Locate the cell with the specified text and output its [X, Y] center coordinate. 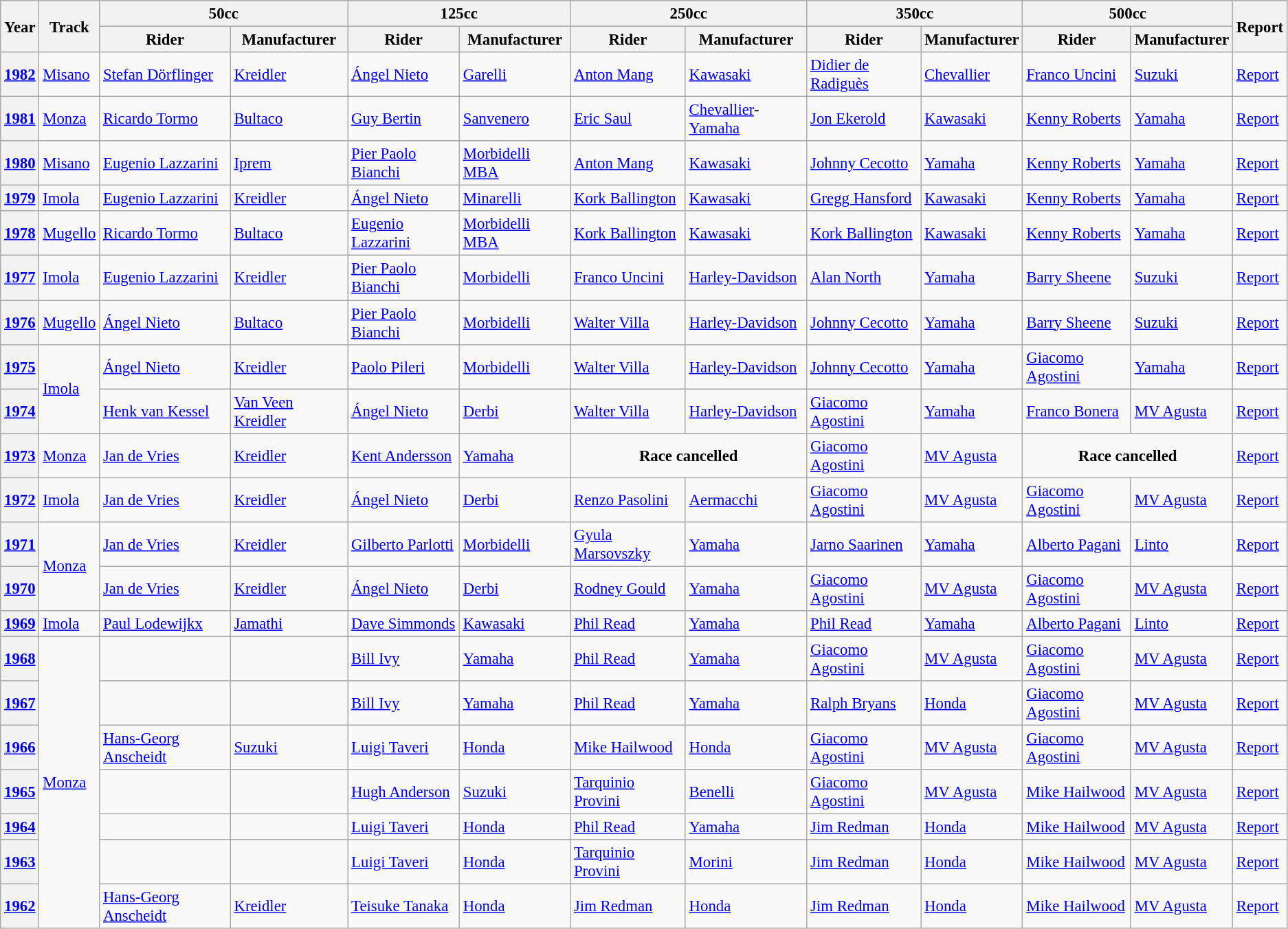
Jamathi [289, 624]
Franco Bonera [1076, 411]
1965 [20, 792]
1972 [20, 500]
Year [20, 26]
1981 [20, 120]
1978 [20, 234]
500cc [1128, 14]
50cc [224, 14]
1969 [20, 624]
1977 [20, 278]
1971 [20, 544]
Gilberto Parlotti [404, 544]
Jon Ekerold [864, 120]
Jarno Saarinen [864, 544]
350cc [915, 14]
1982 [20, 74]
1980 [20, 164]
1976 [20, 323]
Guy Bertin [404, 120]
Iprem [289, 164]
Paul Lodewijkx [165, 624]
Ralph Bryans [864, 704]
1973 [20, 455]
Paolo Pileri [404, 367]
Minarelli [514, 199]
1963 [20, 862]
1979 [20, 199]
Sanvenero [514, 120]
1966 [20, 748]
1974 [20, 411]
Garelli [514, 74]
Teisuke Tanaka [404, 907]
Alan North [864, 278]
1975 [20, 367]
Chevallier-Yamaha [746, 120]
Dave Simmonds [404, 624]
Hugh Anderson [404, 792]
Gyula Marsovszky [628, 544]
Track [69, 26]
1968 [20, 658]
Stefan Dörflinger [165, 74]
Henk van Kessel [165, 411]
Renzo Pasolini [628, 500]
Chevallier [972, 74]
250cc [689, 14]
1970 [20, 588]
Aermacchi [746, 500]
Eric Saul [628, 120]
Didier de Radiguès [864, 74]
Morini [746, 862]
Gregg Hansford [864, 199]
1967 [20, 704]
1962 [20, 907]
1964 [20, 827]
Kent Andersson [404, 455]
Van Veen Kreidler [289, 411]
Benelli [746, 792]
Rodney Gould [628, 588]
125cc [459, 14]
